Return [x, y] of the center of cell containing provided text 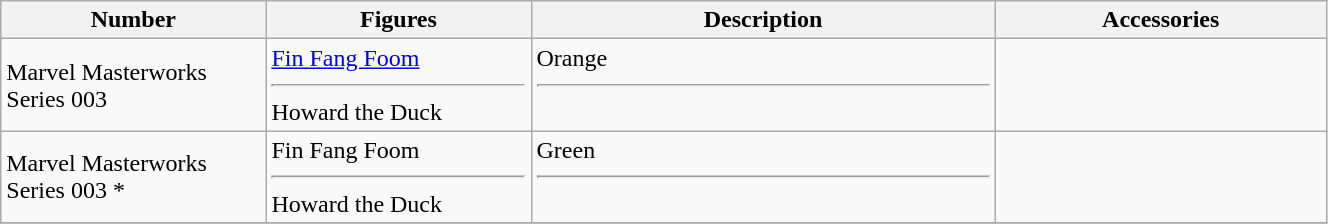
Number [134, 20]
Figures [398, 20]
Marvel Masterworks Series 003 * [134, 177]
Green [763, 177]
Accessories [1160, 20]
Orange [763, 85]
Description [763, 20]
Marvel Masterworks Series 003 [134, 85]
